For the text-containing cell, return its midpoint in (x, y) coordinate format. 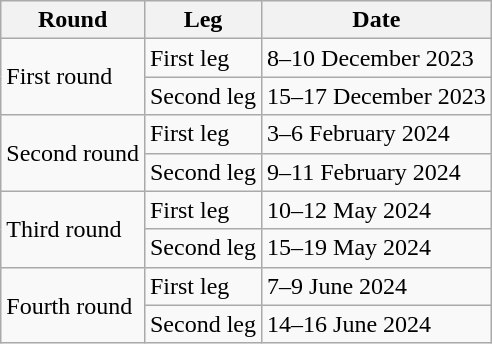
15–17 December 2023 (377, 96)
Leg (202, 20)
Fourth round (73, 305)
9–11 February 2024 (377, 172)
10–12 May 2024 (377, 210)
15–19 May 2024 (377, 248)
First round (73, 77)
Round (73, 20)
Third round (73, 229)
3–6 February 2024 (377, 134)
14–16 June 2024 (377, 324)
8–10 December 2023 (377, 58)
Second round (73, 153)
7–9 June 2024 (377, 286)
Date (377, 20)
